Provide the [x, y] coordinate of the cell's center where the given text is located.  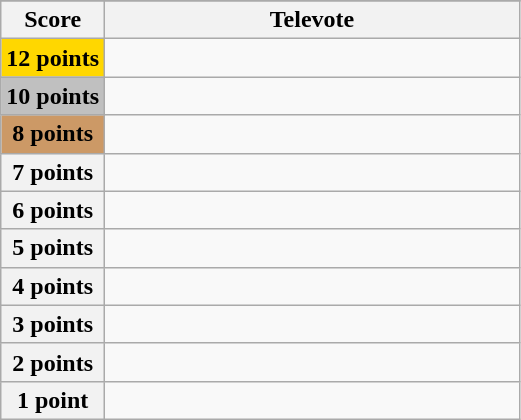
6 points [53, 210]
Televote [312, 20]
2 points [53, 362]
8 points [53, 134]
4 points [53, 286]
5 points [53, 248]
12 points [53, 58]
3 points [53, 324]
1 point [53, 400]
10 points [53, 96]
Score [53, 20]
7 points [53, 172]
